Capture the cell that displays the provided text and extract its (x, y) central coordinate. 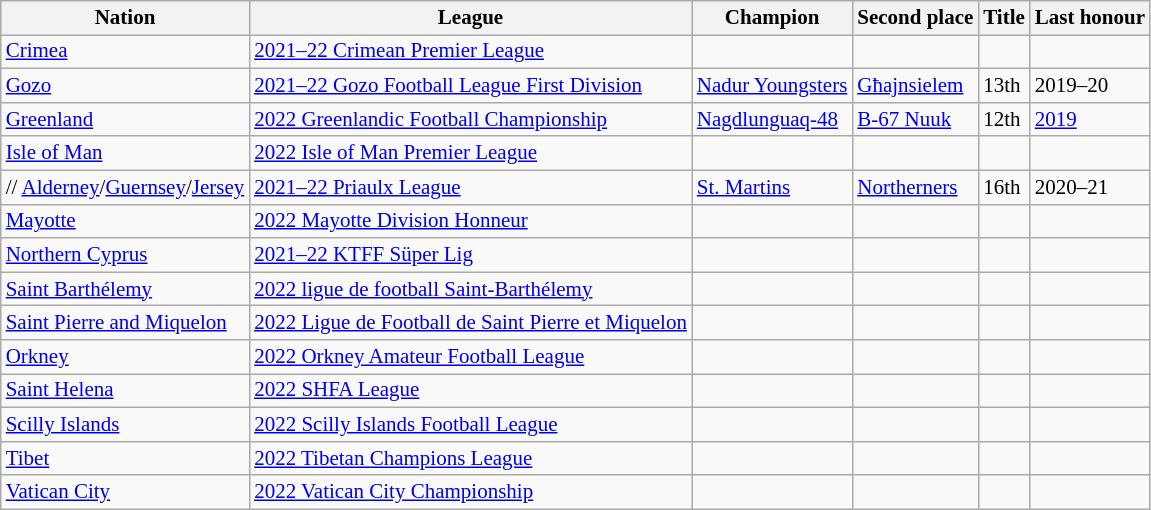
Northern Cyprus (125, 255)
2022 Tibetan Champions League (470, 458)
2019 (1090, 119)
2022 ligue de football Saint-Barthélemy (470, 289)
Crimea (125, 52)
Second place (915, 18)
2021–22 Crimean Premier League (470, 52)
2019–20 (1090, 86)
Saint Pierre and Miquelon (125, 323)
// Alderney/Guernsey/Jersey (125, 187)
St. Martins (772, 187)
Vatican City (125, 492)
Nadur Youngsters (772, 86)
2021–22 Priaulx League (470, 187)
Last honour (1090, 18)
2020–21 (1090, 187)
2021–22 KTFF Süper Lig (470, 255)
2022 Ligue de Football de Saint Pierre et Miquelon (470, 323)
2022 SHFA League (470, 391)
2022 Isle of Man Premier League (470, 153)
Nation (125, 18)
12th (1004, 119)
2021–22 Gozo Football League First Division (470, 86)
2022 Orkney Amateur Football League (470, 357)
Mayotte (125, 221)
Champion (772, 18)
Title (1004, 18)
League (470, 18)
Għajnsielem (915, 86)
2022 Scilly Islands Football League (470, 424)
2022 Mayotte Division Honneur (470, 221)
2022 Greenlandic Football Championship (470, 119)
Orkney (125, 357)
Scilly Islands (125, 424)
Saint Barthélemy (125, 289)
Northerners (915, 187)
B-67 Nuuk (915, 119)
Tibet (125, 458)
2022 Vatican City Championship (470, 492)
13th (1004, 86)
Isle of Man (125, 153)
Greenland (125, 119)
Gozo (125, 86)
Saint Helena (125, 391)
Nagdlunguaq-48 (772, 119)
16th (1004, 187)
